For the text-containing cell, return its midpoint in [x, y] coordinate format. 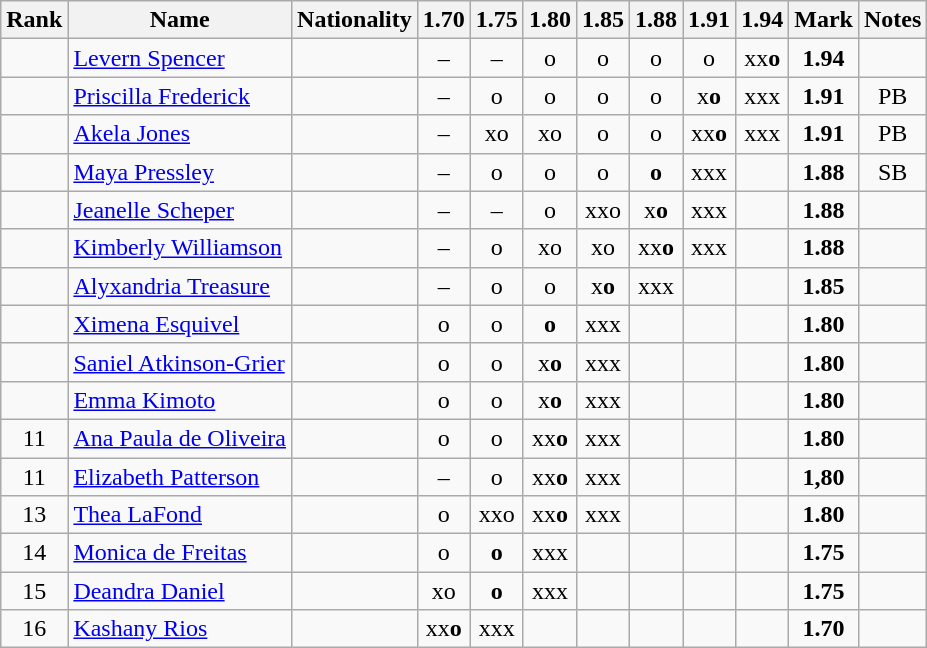
Jeanelle Scheper [180, 210]
Ana Paula de Oliveira [180, 438]
Akela Jones [180, 134]
13 [34, 515]
Kimberly Williamson [180, 248]
Deandra Daniel [180, 591]
Maya Pressley [180, 172]
Kashany Rios [180, 629]
15 [34, 591]
Priscilla Frederick [180, 96]
Saniel Atkinson-Grier [180, 362]
Thea LaFond [180, 515]
Elizabeth Patterson [180, 477]
Emma Kimoto [180, 400]
Monica de Freitas [180, 553]
Levern Spencer [180, 58]
Mark [824, 20]
SB [892, 172]
Nationality [355, 20]
Name [180, 20]
14 [34, 553]
Rank [34, 20]
Notes [892, 20]
1,80 [824, 477]
Ximena Esquivel [180, 324]
Alyxandria Treasure [180, 286]
16 [34, 629]
